Return [x, y] of the center of cell containing provided text 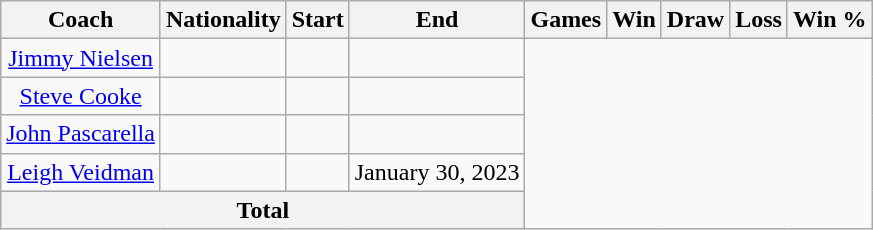
John Pascarella [81, 134]
Win [634, 20]
Nationality [223, 20]
Loss [759, 20]
Games [566, 20]
Coach [81, 20]
Win % [830, 20]
Leigh Veidman [81, 172]
End [437, 20]
Steve Cooke [81, 96]
Draw [695, 20]
Total [263, 210]
Start [318, 20]
Jimmy Nielsen [81, 58]
January 30, 2023 [437, 172]
